From the cell containing the given text, extract its center point as (X, Y) coordinate. 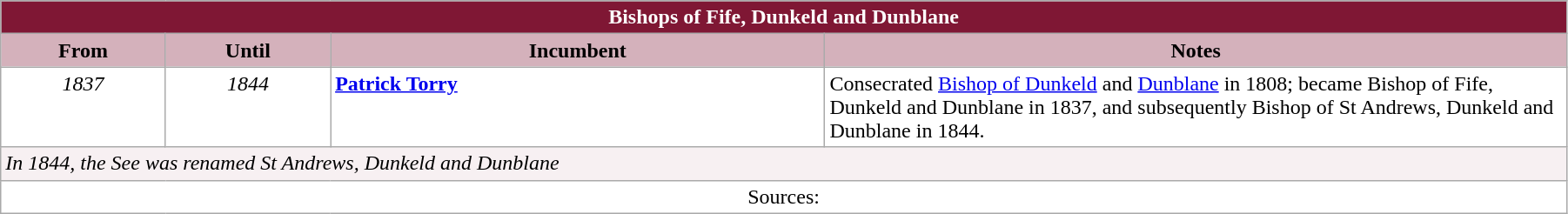
1837 (84, 107)
Patrick Torry (578, 107)
Bishops of Fife, Dunkeld and Dunblane (784, 17)
Sources: (784, 197)
In 1844, the See was renamed St Andrews, Dunkeld and Dunblane (784, 164)
1844 (247, 107)
Until (247, 50)
Notes (1196, 50)
Incumbent (578, 50)
From (84, 50)
